Output the (X, Y) coordinate of the center of the cell containing the given text.  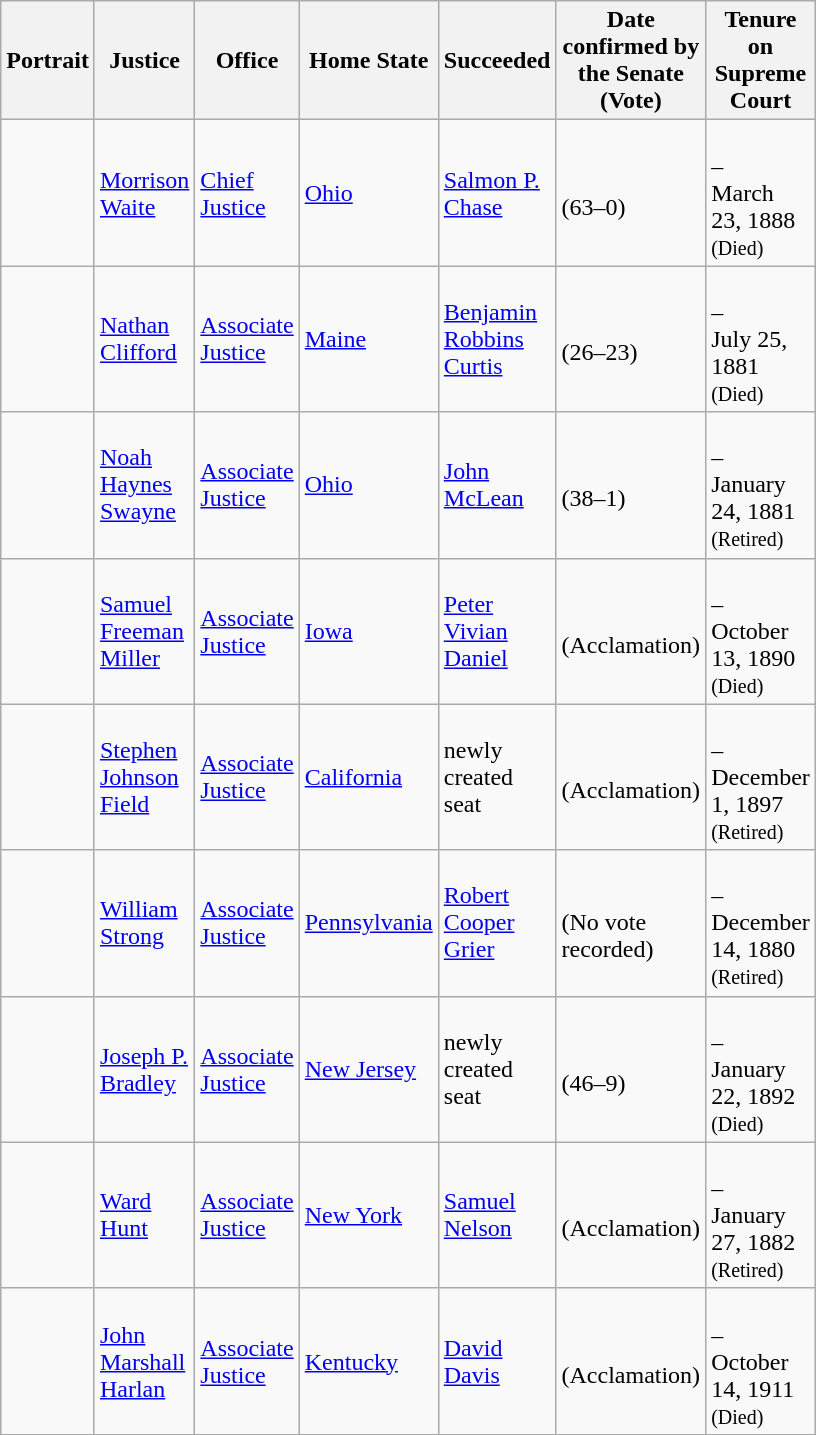
Maine (368, 339)
Pennsylvania (368, 923)
Succeeded (497, 60)
(26–23) (631, 339)
–January 22, 1892(Died) (761, 1069)
Portrait (48, 60)
Justice (144, 60)
Office (247, 60)
William Strong (144, 923)
–December 1, 1897(Retired) (761, 777)
–January 27, 1882(Retired) (761, 1215)
New Jersey (368, 1069)
Home State (368, 60)
Kentucky (368, 1361)
–January 24, 1881(Retired) (761, 485)
Iowa (368, 631)
John Marshall Harlan (144, 1361)
Benjamin Robbins Curtis (497, 339)
Samuel Nelson (497, 1215)
Chief Justice (247, 193)
Nathan Clifford (144, 339)
John McLean (497, 485)
David Davis (497, 1361)
Tenure on Supreme Court (761, 60)
Noah Haynes Swayne (144, 485)
–October 14, 1911(Died) (761, 1361)
–March 23, 1888(Died) (761, 193)
New York (368, 1215)
Samuel Freeman Miller (144, 631)
Salmon P. Chase (497, 193)
Stephen Johnson Field (144, 777)
Peter Vivian Daniel (497, 631)
Robert Cooper Grier (497, 923)
(38–1) (631, 485)
–July 25, 1881(Died) (761, 339)
California (368, 777)
(63–0) (631, 193)
Ward Hunt (144, 1215)
Date confirmed by the Senate(Vote) (631, 60)
(46–9) (631, 1069)
(No vote recorded) (631, 923)
–October 13, 1890(Died) (761, 631)
–December 14, 1880(Retired) (761, 923)
Joseph P. Bradley (144, 1069)
Morrison Waite (144, 193)
